Return the (x, y) coordinate for the center point of the cell that contains the specified text.  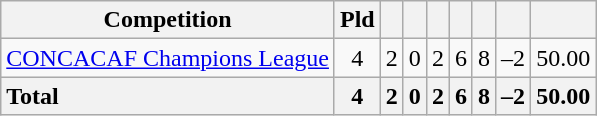
Pld (357, 20)
Competition (168, 20)
Total (168, 96)
CONCACAF Champions League (168, 58)
